Pinpoint the cell where the given text exists, returning its (X, Y) midpoint coordinate. 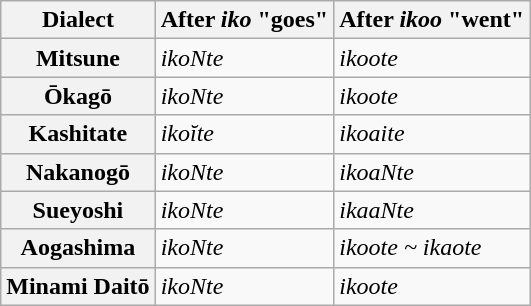
ikoaite (432, 134)
ikoaNte (432, 172)
After ikoo "went" (432, 20)
ikaaNte (432, 210)
Mitsune (78, 58)
After iko "goes" (244, 20)
Kashitate (78, 134)
Sueyoshi (78, 210)
Minami Daitō (78, 286)
Ōkagō (78, 96)
Aogashima (78, 248)
ikoĭte (244, 134)
Nakanogō (78, 172)
ikoote ~ ikaote (432, 248)
Dialect (78, 20)
